Search for the cell housing the specified text and yield its [X, Y] center coordinate. 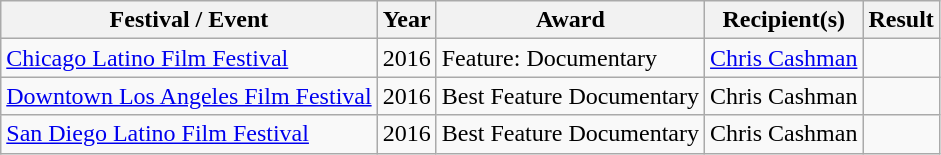
Award [570, 20]
Result [901, 20]
Chicago Latino Film Festival [189, 58]
Year [406, 20]
Festival / Event [189, 20]
San Diego Latino Film Festival [189, 134]
Recipient(s) [784, 20]
Downtown Los Angeles Film Festival [189, 96]
Feature: Documentary [570, 58]
